Identify which cell holds the provided text, then report its (X, Y) central coordinate. 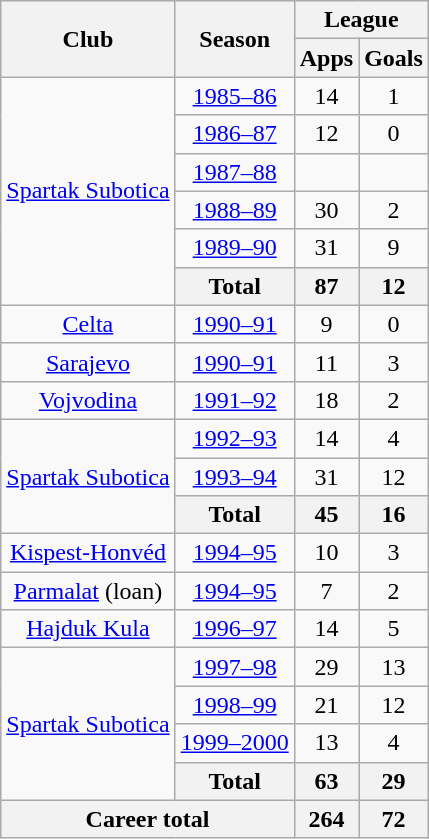
Parmalat (loan) (88, 591)
Apps (326, 58)
1998–99 (234, 705)
1987–88 (234, 172)
63 (326, 781)
Club (88, 39)
Hajduk Kula (88, 629)
Career total (148, 819)
18 (326, 400)
7 (326, 591)
League (361, 20)
Season (234, 39)
1996–97 (234, 629)
16 (394, 515)
1 (394, 96)
Celta (88, 324)
5 (394, 629)
1993–94 (234, 477)
Goals (394, 58)
1986–87 (234, 134)
87 (326, 286)
264 (326, 819)
1991–92 (234, 400)
11 (326, 362)
1985–86 (234, 96)
1988–89 (234, 210)
Vojvodina (88, 400)
Kispest-Honvéd (88, 553)
72 (394, 819)
1989–90 (234, 248)
45 (326, 515)
1997–98 (234, 667)
1992–93 (234, 438)
21 (326, 705)
10 (326, 553)
Sarajevo (88, 362)
1999–2000 (234, 743)
30 (326, 210)
